Extract the (X, Y) coordinate from the center of the cell holding the provided text.  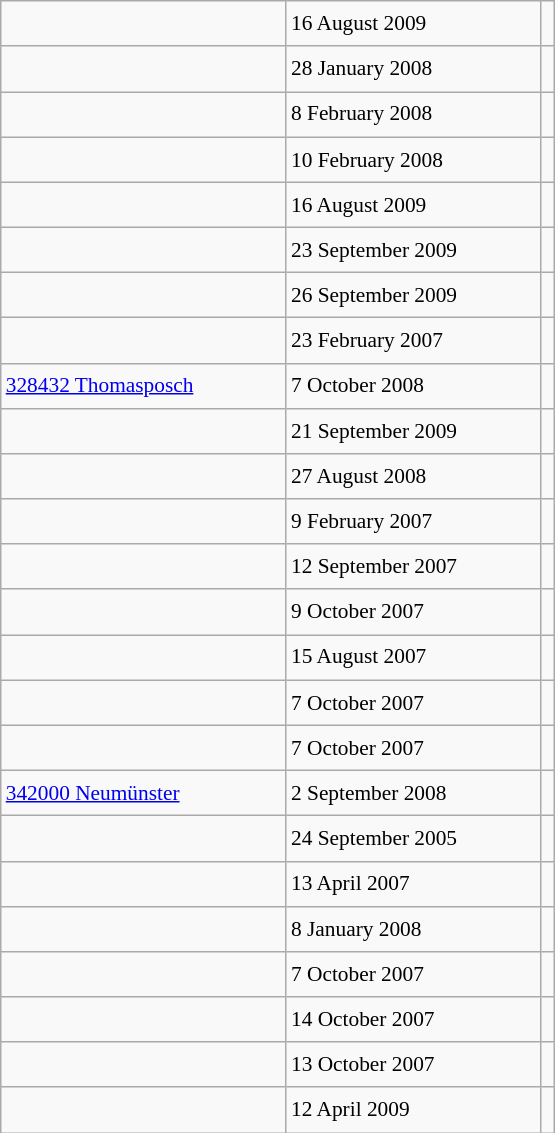
8 January 2008 (413, 928)
24 September 2005 (413, 838)
10 February 2008 (413, 160)
9 October 2007 (413, 612)
328432 Thomasposch (144, 386)
9 February 2007 (413, 522)
14 October 2007 (413, 1020)
23 February 2007 (413, 340)
15 August 2007 (413, 658)
28 January 2008 (413, 68)
8 February 2008 (413, 114)
23 September 2009 (413, 250)
21 September 2009 (413, 430)
2 September 2008 (413, 792)
12 September 2007 (413, 566)
26 September 2009 (413, 296)
13 April 2007 (413, 884)
342000 Neumünster (144, 792)
13 October 2007 (413, 1064)
7 October 2008 (413, 386)
27 August 2008 (413, 476)
12 April 2009 (413, 1110)
